From the cell containing the given text, extract its center point as (x, y) coordinate. 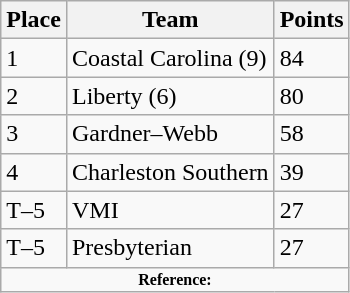
80 (312, 96)
Coastal Carolina (9) (170, 58)
3 (34, 134)
Presbyterian (170, 248)
Gardner–Webb (170, 134)
1 (34, 58)
2 (34, 96)
4 (34, 172)
Place (34, 20)
VMI (170, 210)
58 (312, 134)
Reference: (175, 279)
Points (312, 20)
Liberty (6) (170, 96)
Team (170, 20)
Charleston Southern (170, 172)
39 (312, 172)
84 (312, 58)
